Return (X, Y) of the center of cell containing provided text 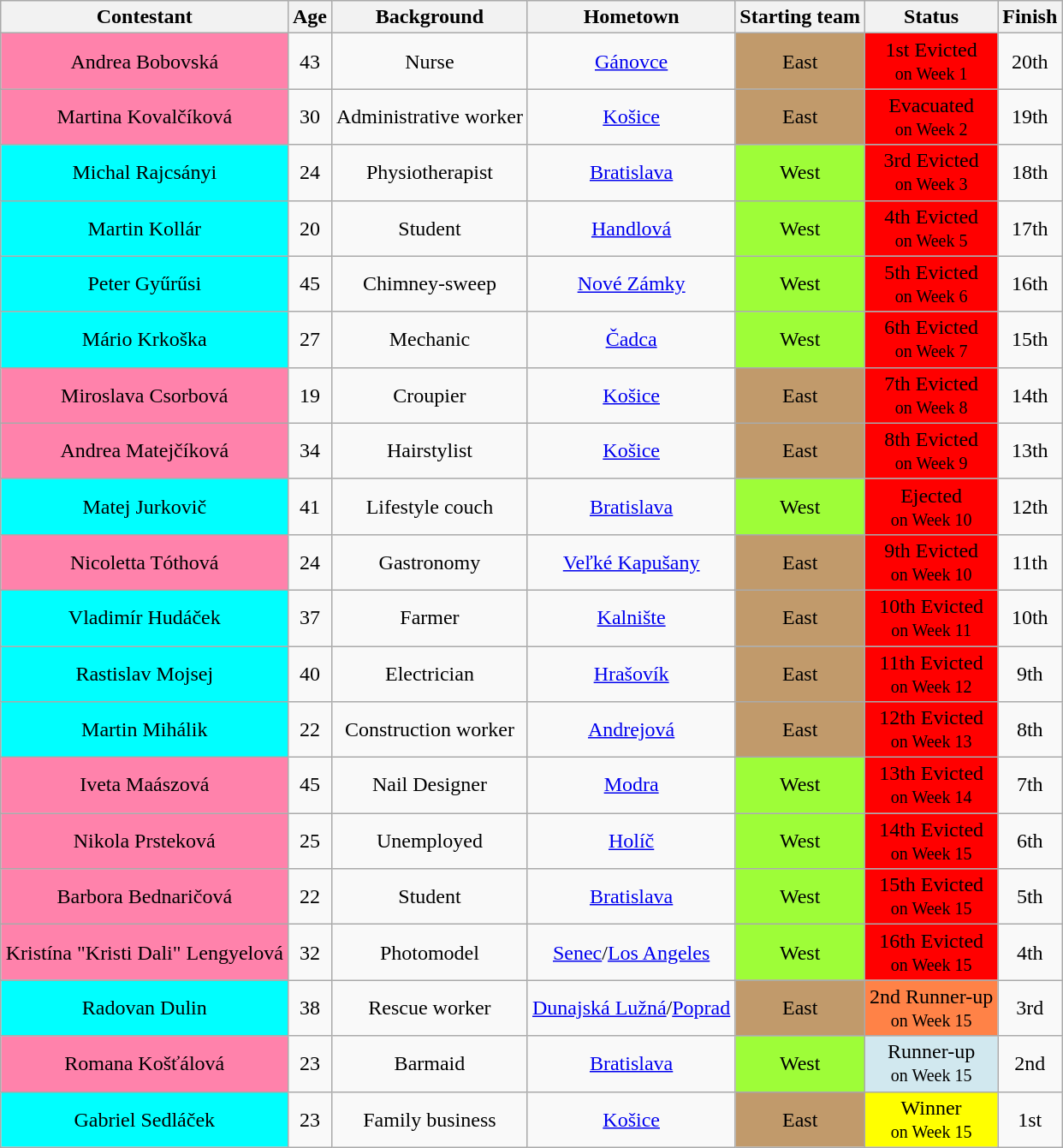
Handlová (631, 228)
19th (1030, 116)
Holíč (631, 841)
27 (310, 339)
Gabriel Sedláček (144, 1120)
7th Evictedon Week 8 (931, 396)
Michal Rajcsányi (144, 173)
17th (1030, 228)
Barbora Bednaričová (144, 897)
Radovan Dulin (144, 1008)
5th Evictedon Week 6 (931, 284)
Čadca (631, 339)
Nové Zámky (631, 284)
Nurse (430, 62)
40 (310, 673)
19 (310, 396)
Background (430, 17)
Gánovce (631, 62)
Electrician (430, 673)
Age (310, 17)
Martin Mihálik (144, 729)
Andrea Bobovská (144, 62)
Andrejová (631, 729)
Croupier (430, 396)
8th (1030, 729)
Modra (631, 786)
15th Evictedon Week 15 (931, 897)
Administrative worker (430, 116)
11th Evictedon Week 12 (931, 673)
9th Evictedon Week 10 (931, 562)
Unemployed (430, 841)
1st Evictedon Week 1 (931, 62)
20 (310, 228)
15th (1030, 339)
Hometown (631, 17)
Evacuatedon Week 2 (931, 116)
25 (310, 841)
16th (1030, 284)
7th (1030, 786)
Rastislav Mojsej (144, 673)
Nail Designer (430, 786)
20th (1030, 62)
37 (310, 618)
4th Evictedon Week 5 (931, 228)
Starting team (800, 17)
Iveta Maászová (144, 786)
12th (1030, 507)
Rescue worker (430, 1008)
Mechanic (430, 339)
Matej Jurkovič (144, 507)
Status (931, 17)
8th Evictedon Week 9 (931, 450)
Kristína "Kristi Dali" Lengyelová (144, 952)
13th (1030, 450)
Barmaid (430, 1063)
2nd (1030, 1063)
3rd Evictedon Week 3 (931, 173)
Kalnište (631, 618)
43 (310, 62)
38 (310, 1008)
Gastronomy (430, 562)
Finish (1030, 17)
Peter Gyűrűsi (144, 284)
Dunajská Lužná/Poprad (631, 1008)
14th (1030, 396)
Romana Košťálová (144, 1063)
1st (1030, 1120)
Andrea Matejčíková (144, 450)
34 (310, 450)
4th (1030, 952)
Nicoletta Tóthová (144, 562)
9th (1030, 673)
11th (1030, 562)
Family business (430, 1120)
Hairstylist (430, 450)
2nd Runner-upon Week 15 (931, 1008)
16th Evictedon Week 15 (931, 952)
14th Evictedon Week 15 (931, 841)
Martin Kollár (144, 228)
Runner-upon Week 15 (931, 1063)
Mário Krkoška (144, 339)
Miroslava Csorbová (144, 396)
Winneron Week 15 (931, 1120)
6th Evictedon Week 7 (931, 339)
Farmer (430, 618)
Chimney-sweep (430, 284)
41 (310, 507)
30 (310, 116)
Veľké Kapušany (631, 562)
10th Evictedon Week 11 (931, 618)
5th (1030, 897)
Senec/Los Angeles (631, 952)
Contestant (144, 17)
Hrašovík (631, 673)
13th Evictedon Week 14 (931, 786)
Nikola Prsteková (144, 841)
Construction worker (430, 729)
Vladimír Hudáček (144, 618)
10th (1030, 618)
Martina Kovalčíková (144, 116)
Photomodel (430, 952)
Physiotherapist (430, 173)
18th (1030, 173)
32 (310, 952)
3rd (1030, 1008)
Lifestyle couch (430, 507)
6th (1030, 841)
12th Evictedon Week 13 (931, 729)
Ejectedon Week 10 (931, 507)
